Capture the cell that displays the provided text and extract its [x, y] central coordinate. 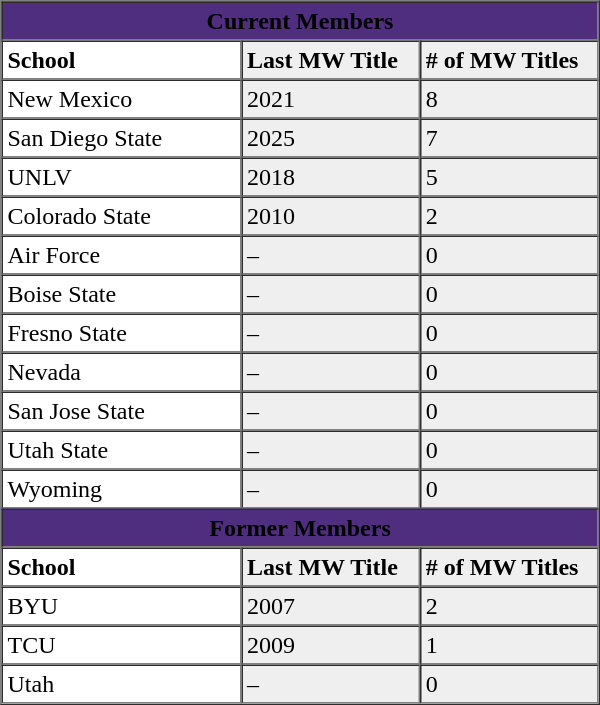
Colorado State [122, 216]
TCU [122, 646]
Boise State [122, 294]
Current Members [300, 22]
Former Members [300, 528]
2018 [330, 178]
Utah State [122, 450]
New Mexico [122, 100]
Air Force [122, 256]
2009 [330, 646]
2010 [330, 216]
Nevada [122, 372]
BYU [122, 606]
San Diego State [122, 138]
2025 [330, 138]
Wyoming [122, 490]
San Jose State [122, 412]
2021 [330, 100]
Utah [122, 684]
7 [510, 138]
Fresno State [122, 334]
UNLV [122, 178]
8 [510, 100]
1 [510, 646]
5 [510, 178]
2007 [330, 606]
